Find where the given text appears and provide that cell's center as [x, y] coordinate. 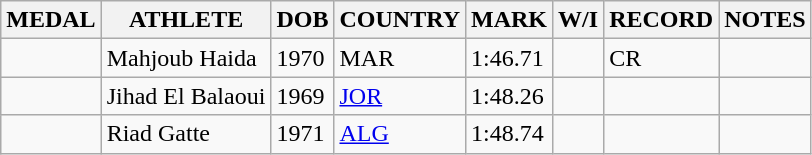
Jihad El Balaoui [186, 96]
1970 [302, 58]
1969 [302, 96]
DOB [302, 20]
JOR [400, 96]
W/I [578, 20]
ATHLETE [186, 20]
MEDAL [51, 20]
1:46.71 [508, 58]
1:48.74 [508, 134]
RECORD [662, 20]
1:48.26 [508, 96]
COUNTRY [400, 20]
CR [662, 58]
MARK [508, 20]
MAR [400, 58]
ALG [400, 134]
NOTES [765, 20]
Mahjoub Haida [186, 58]
1971 [302, 134]
Riad Gatte [186, 134]
